For the text-containing cell, return its midpoint in (x, y) coordinate format. 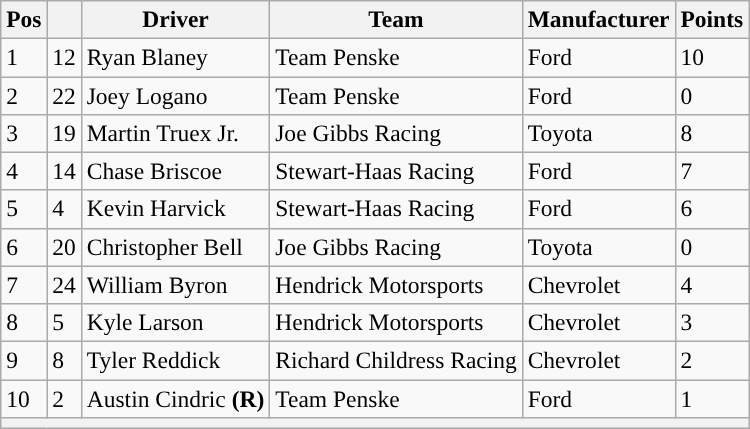
19 (64, 133)
9 (24, 360)
Manufacturer (598, 19)
Kevin Harvick (176, 209)
Ryan Blaney (176, 57)
Chase Briscoe (176, 171)
Team (396, 19)
Richard Childress Racing (396, 360)
14 (64, 171)
William Byron (176, 285)
Joey Logano (176, 95)
Pos (24, 19)
20 (64, 247)
Kyle Larson (176, 322)
Points (712, 19)
22 (64, 95)
24 (64, 285)
Tyler Reddick (176, 360)
12 (64, 57)
Christopher Bell (176, 247)
Driver (176, 19)
Martin Truex Jr. (176, 133)
Austin Cindric (R) (176, 398)
